Scan for the cell matching the given text and deliver its (x, y) coordinate at center. 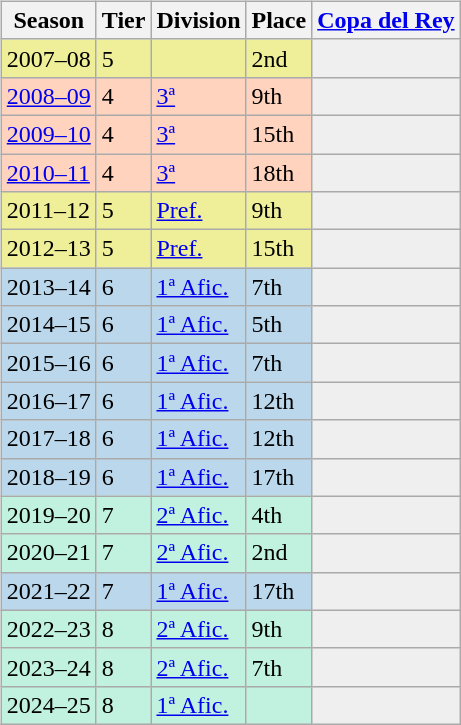
Tier (124, 20)
Division (198, 20)
4th (279, 515)
2024–25 (48, 705)
Place (279, 20)
2022–23 (48, 629)
2010–11 (48, 173)
2021–22 (48, 591)
Season (48, 20)
2008–09 (48, 96)
18th (279, 173)
2020–21 (48, 553)
2007–08 (48, 58)
Copa del Rey (386, 20)
2019–20 (48, 515)
2015–16 (48, 363)
2012–13 (48, 249)
2018–19 (48, 477)
2013–14 (48, 287)
2009–10 (48, 134)
2016–17 (48, 401)
2014–15 (48, 325)
2011–12 (48, 211)
2017–18 (48, 439)
5th (279, 325)
2023–24 (48, 667)
